Detect which cell encompasses the target text, then output its (X, Y) center coordinate. 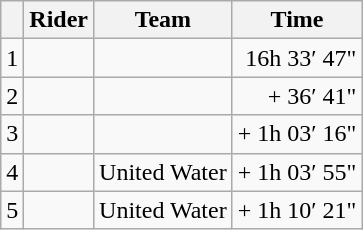
1 (12, 58)
5 (12, 210)
+ 1h 03′ 55" (297, 172)
Rider (59, 20)
2 (12, 96)
4 (12, 172)
+ 1h 03′ 16" (297, 134)
3 (12, 134)
Time (297, 20)
16h 33′ 47" (297, 58)
Team (164, 20)
+ 36′ 41" (297, 96)
+ 1h 10′ 21" (297, 210)
